Scan for the cell matching the given text and deliver its (x, y) coordinate at center. 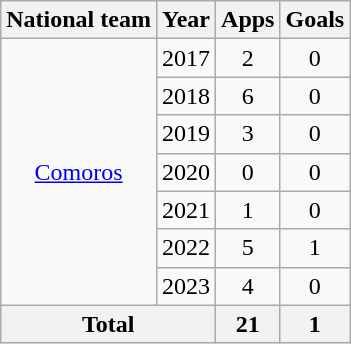
Apps (248, 20)
Comoros (79, 172)
Total (108, 324)
National team (79, 20)
Year (186, 20)
21 (248, 324)
2017 (186, 58)
2020 (186, 172)
2019 (186, 134)
4 (248, 286)
Goals (315, 20)
2021 (186, 210)
2022 (186, 248)
3 (248, 134)
2 (248, 58)
5 (248, 248)
2018 (186, 96)
2023 (186, 286)
6 (248, 96)
